Provide the (X, Y) coordinate of the cell's center where the given text is located.  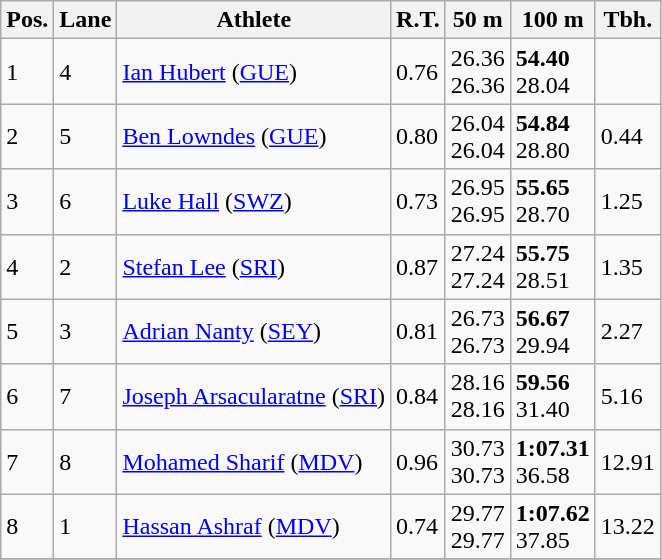
0.81 (418, 332)
0.87 (418, 266)
0.76 (418, 72)
Joseph Arsacularatne (SRI) (254, 396)
56.6729.94 (552, 332)
Ian Hubert (GUE) (254, 72)
54.4028.04 (552, 72)
29.7729.77 (478, 526)
0.80 (418, 136)
0.84 (418, 396)
26.3626.36 (478, 72)
54.8428.80 (552, 136)
13.22 (628, 526)
0.44 (628, 136)
Mohamed Sharif (MDV) (254, 462)
1:07.6237.85 (552, 526)
1.35 (628, 266)
27.2427.24 (478, 266)
26.0426.04 (478, 136)
28.1628.16 (478, 396)
26.7326.73 (478, 332)
Ben Lowndes (GUE) (254, 136)
100 m (552, 20)
Hassan Ashraf (MDV) (254, 526)
12.91 (628, 462)
0.73 (418, 202)
Luke Hall (SWZ) (254, 202)
5.16 (628, 396)
0.96 (418, 462)
Pos. (28, 20)
59.5631.40 (552, 396)
50 m (478, 20)
Adrian Nanty (SEY) (254, 332)
1:07.3136.58 (552, 462)
R.T. (418, 20)
Stefan Lee (SRI) (254, 266)
Athlete (254, 20)
Lane (86, 20)
1.25 (628, 202)
30.7330.73 (478, 462)
0.74 (418, 526)
26.9526.95 (478, 202)
55.6528.70 (552, 202)
2.27 (628, 332)
55.7528.51 (552, 266)
Tbh. (628, 20)
